From the cell containing the given text, extract its center point as (X, Y) coordinate. 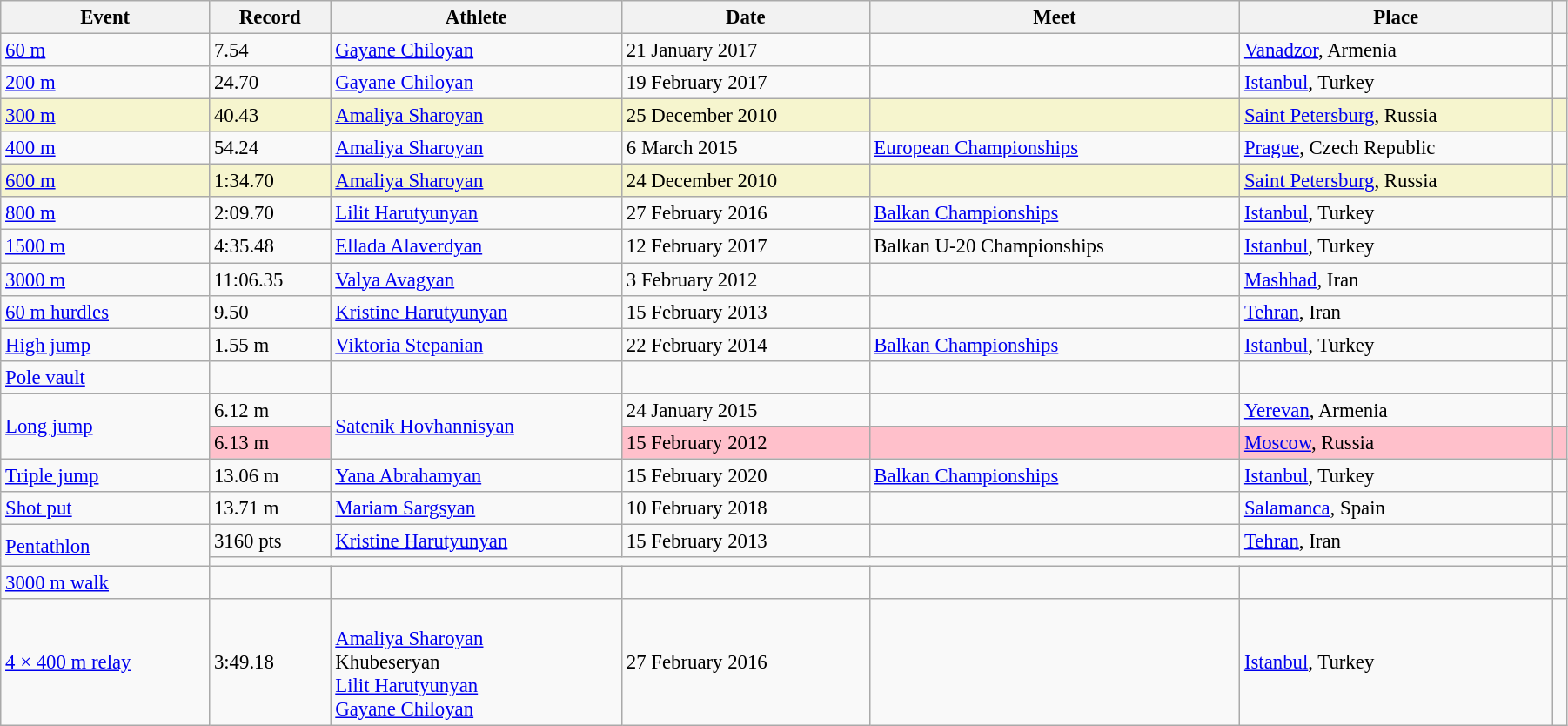
Event (105, 17)
6.13 m (270, 443)
13.06 m (270, 475)
3000 m walk (105, 583)
6 March 2015 (745, 148)
24 December 2010 (745, 181)
6.12 m (270, 410)
3000 m (105, 279)
Prague, Czech Republic (1396, 148)
3160 pts (270, 541)
13.71 m (270, 508)
400 m (105, 148)
200 m (105, 83)
Satenik Hovhannisyan (476, 427)
3 February 2012 (745, 279)
54.24 (270, 148)
600 m (105, 181)
Mashhad, Iran (1396, 279)
7.54 (270, 50)
24 January 2015 (745, 410)
9.50 (270, 312)
Valya Avagyan (476, 279)
Viktoria Stepanian (476, 345)
Yana Abrahamyan (476, 475)
300 m (105, 116)
40.43 (270, 116)
Place (1396, 17)
European Championships (1055, 148)
Amaliya SharoyanKhubeseryanLilit HarutyunyanGayane Chiloyan (476, 662)
12 February 2017 (745, 246)
10 February 2018 (745, 508)
1.55 m (270, 345)
4 × 400 m relay (105, 662)
Salamanca, Spain (1396, 508)
2:09.70 (270, 213)
Meet (1055, 17)
800 m (105, 213)
Long jump (105, 427)
Record (270, 17)
Shot put (105, 508)
15 February 2012 (745, 443)
Triple jump (105, 475)
1:34.70 (270, 181)
4:35.48 (270, 246)
11:06.35 (270, 279)
25 December 2010 (745, 116)
3:49.18 (270, 662)
High jump (105, 345)
Athlete (476, 17)
60 m (105, 50)
22 February 2014 (745, 345)
Pentathlon (105, 545)
Mariam Sargsyan (476, 508)
Moscow, Russia (1396, 443)
21 January 2017 (745, 50)
19 February 2017 (745, 83)
Vanadzor, Armenia (1396, 50)
15 February 2020 (745, 475)
24.70 (270, 83)
Ellada Alaverdyan (476, 246)
Lilit Harutyunyan (476, 213)
Date (745, 17)
Pole vault (105, 377)
60 m hurdles (105, 312)
Yerevan, Armenia (1396, 410)
1500 m (105, 246)
Balkan U-20 Championships (1055, 246)
